Scan for the cell matching the given text and deliver its (x, y) coordinate at center. 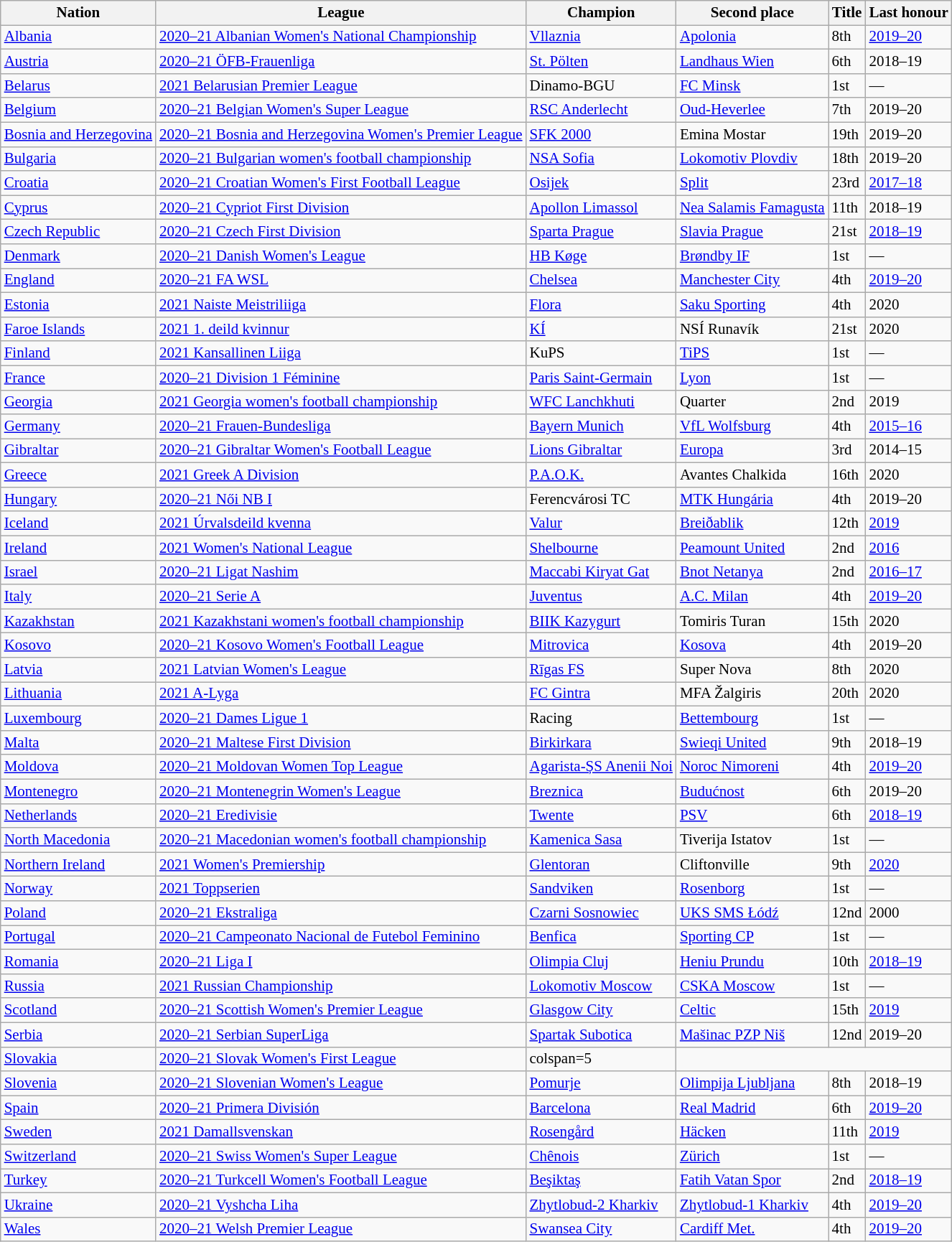
Ferencvárosi TC (602, 500)
Paris Saint-Germain (602, 378)
2020–21 Primera División (340, 1108)
2020–21 Division 1 Féminine (340, 378)
2021 Úrvalsdeild kvenna (340, 523)
Slovenia (78, 1083)
Bosnia and Herzegovina (78, 134)
Slavia Prague (752, 232)
2021 1. deild kvinnur (340, 329)
UKS SMS Łódź (752, 913)
2015–16 (909, 426)
Faroe Islands (78, 329)
Twente (602, 816)
Hungary (78, 500)
BIIK Kazygurt (602, 621)
England (78, 281)
Croatia (78, 183)
Denmark (78, 256)
2021 Toppserien (340, 889)
2020–21 Bulgarian women's football championship (340, 159)
2020–21 Maltese First Division (340, 742)
Rosengård (602, 1132)
Belarus (78, 85)
2020–21 Slovenian Women's League (340, 1083)
2020–21 Albanian Women's National Championship (340, 37)
Kosovo (78, 645)
Apolonia (752, 37)
2020–21 ÖFB-Frauenliga (340, 62)
2021 Women's National League (340, 548)
Kosova (752, 645)
VfL Wolfsburg (752, 426)
Juventus (602, 597)
Split (752, 183)
2020–21 Campeonato Nacional de Futebol Feminino (340, 938)
Ukraine (78, 1205)
2020–21 Gibraltar Women's Football League (340, 451)
Zhytlobud-2 Kharkiv (602, 1205)
Belgium (78, 110)
Tiverija Istatov (752, 840)
Bnot Netanya (752, 572)
Lions Gibraltar (602, 451)
Sandviken (602, 889)
Albania (78, 37)
2020–21 Slovak Women's First League (340, 1059)
Heniu Prundu (752, 961)
2020–21 Welsh Premier League (340, 1229)
Lokomotiv Moscow (602, 986)
Switzerland (78, 1157)
2020–21 Bosnia and Herzegovina Women's Premier League (340, 134)
Czech Republic (78, 232)
2016–17 (909, 572)
Northern Ireland (78, 864)
2020–21 Czech First Division (340, 232)
Oud-Heverlee (752, 110)
St. Pölten (602, 62)
P.A.O.K. (602, 475)
Barcelona (602, 1108)
2020–21 Dames Ligue 1 (340, 719)
Swieqi United (752, 742)
Estonia (78, 304)
colspan=5 (602, 1059)
2020–21 Croatian Women's First Football League (340, 183)
Racing (602, 719)
2021 Latvian Women's League (340, 670)
Moldova (78, 767)
Flora (602, 304)
Sporting CP (752, 938)
Bulgaria (78, 159)
Budućnost (752, 791)
Slovakia (78, 1059)
2016 (909, 548)
Spartak Subotica (602, 1035)
Lyon (752, 378)
FC Minsk (752, 85)
Kamenica Sasa (602, 840)
Nation (78, 13)
MFA Žalgiris (752, 694)
Cardiff Met. (752, 1229)
Kazakhstan (78, 621)
Benfica (602, 938)
Shelbourne (602, 548)
Rīgas FS (602, 670)
NSÍ Runavík (752, 329)
Swansea City (602, 1229)
2021 Greek A Division (340, 475)
FC Gintra (602, 694)
2021 Damallsvenskan (340, 1132)
2020–21 Serbian SuperLiga (340, 1035)
Finland (78, 353)
Champion (602, 13)
Chelsea (602, 281)
2020–21 Vyshcha Liha (340, 1205)
Peamount United (752, 548)
Bayern Munich (602, 426)
Lokomotiv Plovdiv (752, 159)
HB Køge (602, 256)
TiPS (752, 353)
2000 (909, 913)
Portugal (78, 938)
Romania (78, 961)
Last honour (909, 13)
Manchester City (752, 281)
Wales (78, 1229)
Olimpia Cluj (602, 961)
2020–21 Cypriot First Division (340, 207)
3rd (847, 451)
Czarni Sosnowiec (602, 913)
Austria (78, 62)
North Macedonia (78, 840)
Europa (752, 451)
Poland (78, 913)
Bettembourg (752, 719)
Real Madrid (752, 1108)
2021 Georgia women's football championship (340, 402)
2020–21 Macedonian women's football championship (340, 840)
Gibraltar (78, 451)
Cliftonville (752, 864)
WFC Lanchkhuti (602, 402)
Sparta Prague (602, 232)
PSV (752, 816)
Celtic (752, 1010)
12th (847, 523)
Beşiktaş (602, 1181)
2021 A-Lyga (340, 694)
2020–21 Liga I (340, 961)
Häcken (752, 1132)
2021 Belarusian Premier League (340, 85)
Israel (78, 572)
Saku Sporting (752, 304)
2021 Kansallinen Liiga (340, 353)
20th (847, 694)
2020–21 Frauen-Bundesliga (340, 426)
2020–21 Ekstraliga (340, 913)
Glentoran (602, 864)
MTK Hungária (752, 500)
Quarter (752, 402)
SFK 2000 (602, 134)
2020–21 FA WSL (340, 281)
Mitrovica (602, 645)
2020–21 Eredivisie (340, 816)
NSA Sofia (602, 159)
Olimpija Ljubljana (752, 1083)
Birkirkara (602, 742)
Montenegro (78, 791)
23rd (847, 183)
Mašinac PZP Niš (752, 1035)
16th (847, 475)
Brøndby IF (752, 256)
Sweden (78, 1132)
Apollon Limassol (602, 207)
2021 Naiste Meistriliiga (340, 304)
Italy (78, 597)
2020–21 Moldovan Women Top League (340, 767)
Vllaznia (602, 37)
Landhaus Wien (752, 62)
Breiðablik (752, 523)
2020–21 Danish Women's League (340, 256)
Zhytlobud-1 Kharkiv (752, 1205)
2020–21 Scottish Women's Premier League (340, 1010)
League (340, 13)
Malta (78, 742)
France (78, 378)
Latvia (78, 670)
7th (847, 110)
10th (847, 961)
Second place (752, 13)
RSC Anderlecht (602, 110)
Scotland (78, 1010)
2020–21 Montenegrin Women's League (340, 791)
2021 Women's Premiership (340, 864)
Germany (78, 426)
Pomurje (602, 1083)
Norway (78, 889)
2020–21 Kosovo Women's Football League (340, 645)
Cyprus (78, 207)
19th (847, 134)
2020–21 Serie A (340, 597)
2014–15 (909, 451)
Luxembourg (78, 719)
Avantes Chalkida (752, 475)
Noroc Nimoreni (752, 767)
Emina Mostar (752, 134)
Breznica (602, 791)
2017–18 (909, 183)
Dinamo-BGU (602, 85)
2021 Russian Championship (340, 986)
Nea Salamis Famagusta (752, 207)
18th (847, 159)
A.C. Milan (752, 597)
KÍ (602, 329)
Greece (78, 475)
Iceland (78, 523)
Glasgow City (602, 1010)
Russia (78, 986)
Turkey (78, 1181)
2020–21 Női NB I (340, 500)
2020–21 Belgian Women's Super League (340, 110)
KuPS (602, 353)
Lithuania (78, 694)
2020–21 Swiss Women's Super League (340, 1157)
Ireland (78, 548)
Rosenborg (752, 889)
Title (847, 13)
Spain (78, 1108)
Georgia (78, 402)
CSKA Moscow (752, 986)
Zürich (752, 1157)
2020–21 Ligat Nashim (340, 572)
Fatih Vatan Spor (752, 1181)
Valur (602, 523)
Chênois (602, 1157)
Serbia (78, 1035)
Maccabi Kiryat Gat (602, 572)
2020–21 Turkcell Women's Football League (340, 1181)
Tomiris Turan (752, 621)
2021 Kazakhstani women's football championship (340, 621)
Osijek (602, 183)
Super Nova (752, 670)
Netherlands (78, 816)
Agarista-ȘS Anenii Noi (602, 767)
